For the text-containing cell, return its midpoint in [x, y] coordinate format. 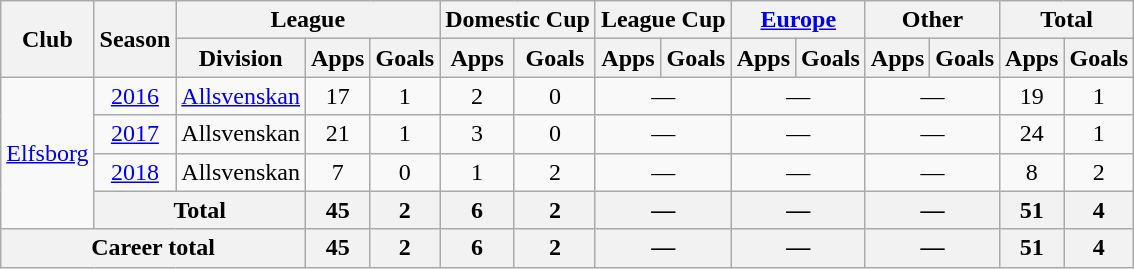
Domestic Cup [518, 20]
Club [48, 39]
Elfsborg [48, 153]
7 [338, 172]
17 [338, 96]
3 [478, 134]
19 [1032, 96]
Division [241, 58]
Career total [154, 248]
2016 [135, 96]
24 [1032, 134]
League Cup [663, 20]
Other [932, 20]
2018 [135, 172]
2017 [135, 134]
League [308, 20]
8 [1032, 172]
Europe [798, 20]
21 [338, 134]
Season [135, 39]
